Detect which cell encompasses the target text, then output its (x, y) center coordinate. 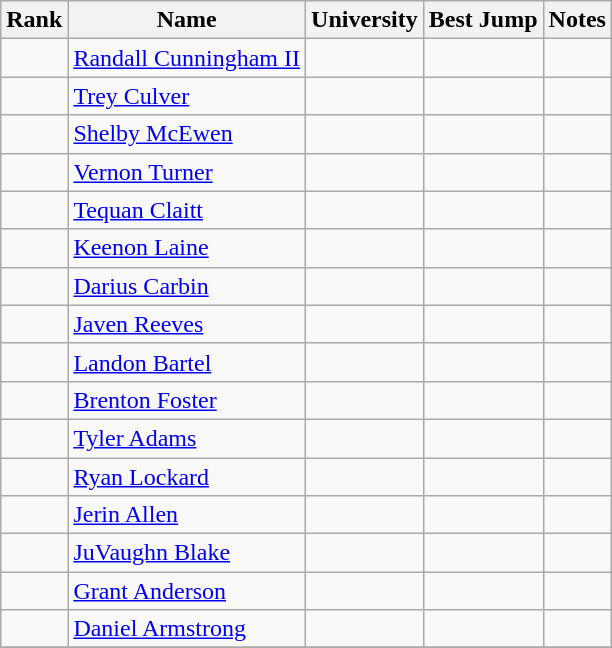
Landon Bartel (187, 362)
Ryan Lockard (187, 477)
Rank (34, 20)
Name (187, 20)
Daniel Armstrong (187, 629)
Shelby McEwen (187, 134)
Keenon Laine (187, 248)
Jerin Allen (187, 515)
Notes (577, 20)
JuVaughn Blake (187, 553)
Darius Carbin (187, 286)
Javen Reeves (187, 324)
Tyler Adams (187, 438)
Vernon Turner (187, 172)
Randall Cunningham II (187, 58)
Trey Culver (187, 96)
University (365, 20)
Grant Anderson (187, 591)
Tequan Claitt (187, 210)
Best Jump (483, 20)
Brenton Foster (187, 400)
